Return [X, Y] of the center of cell containing provided text 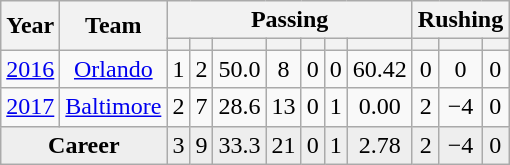
33.3 [240, 145]
0.00 [380, 107]
Orlando [114, 69]
Rushing [460, 20]
28.6 [240, 107]
13 [284, 107]
Career [84, 145]
2016 [30, 69]
9 [202, 145]
3 [178, 145]
60.42 [380, 69]
Year [30, 26]
Passing [290, 20]
21 [284, 145]
7 [202, 107]
2.78 [380, 145]
50.0 [240, 69]
2017 [30, 107]
Team [114, 26]
8 [284, 69]
Baltimore [114, 107]
